Find where the given text appears and provide that cell's center as (X, Y) coordinate. 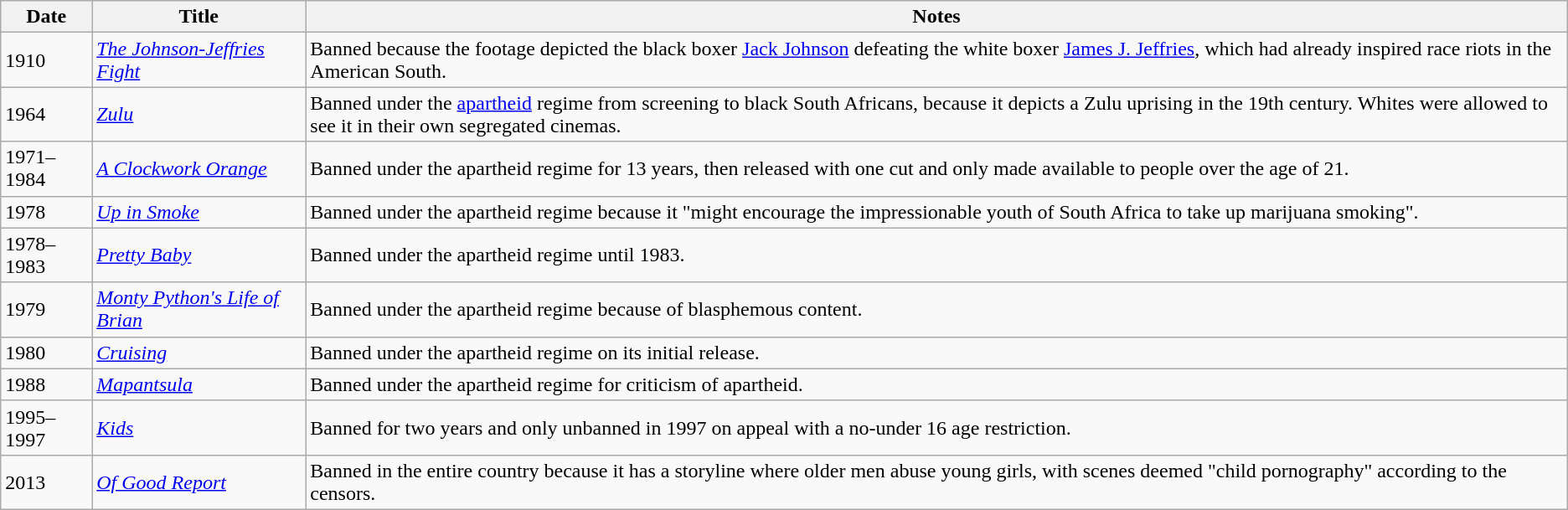
Banned under the apartheid regime because it "might encourage the impressionable youth of South Africa to take up marijuana smoking". (936, 212)
Notes (936, 17)
Monty Python's Life of Brian (199, 310)
Date (47, 17)
1979 (47, 310)
Banned for two years and only unbanned in 1997 on appeal with a no-under 16 age restriction. (936, 427)
The Johnson-Jeffries Fight (199, 60)
1980 (47, 353)
Up in Smoke (199, 212)
Banned under the apartheid regime for criticism of apartheid. (936, 384)
1988 (47, 384)
2013 (47, 482)
Cruising (199, 353)
1978 (47, 212)
Pretty Baby (199, 255)
1978–1983 (47, 255)
1971–1984 (47, 169)
1910 (47, 60)
A Clockwork Orange (199, 169)
Kids (199, 427)
1964 (47, 114)
Of Good Report (199, 482)
Title (199, 17)
Banned under the apartheid regime until 1983. (936, 255)
Banned under the apartheid regime on its initial release. (936, 353)
Banned under the apartheid regime because of blasphemous content. (936, 310)
1995–1997 (47, 427)
Zulu (199, 114)
Mapantsula (199, 384)
Banned under the apartheid regime for 13 years, then released with one cut and only made available to people over the age of 21. (936, 169)
